Find where the given text appears and provide that cell's center as [x, y] coordinate. 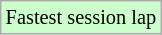
Fastest session lap [81, 17]
